Scan for the cell matching the given text and deliver its [X, Y] coordinate at center. 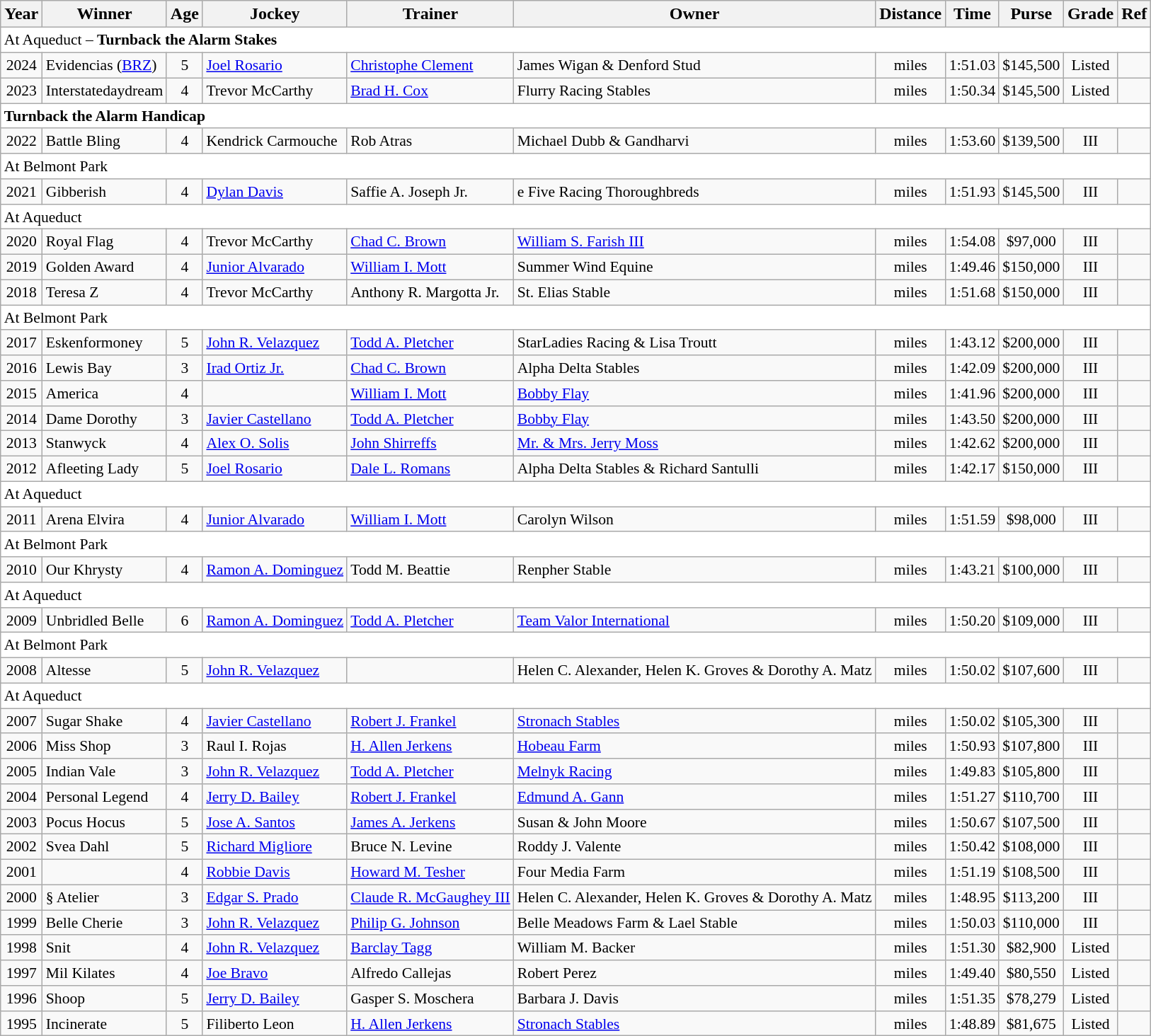
1:42.17 [973, 468]
Shoop [105, 998]
Golden Award [105, 267]
Howard M. Tesher [430, 872]
Dylan Davis [275, 192]
1:42.09 [973, 368]
$82,900 [1031, 948]
Miss Shop [105, 746]
William S. Farish III [695, 242]
2016 [21, 368]
1:51.03 [973, 65]
2015 [21, 393]
2024 [21, 65]
Purse [1031, 14]
2001 [21, 872]
Saffie A. Joseph Jr. [430, 192]
Todd M. Beattie [430, 570]
At Aqueduct – Turnback the Alarm Stakes [576, 40]
St. Elias Stable [695, 292]
2009 [21, 620]
Four Media Farm [695, 872]
$110,700 [1031, 797]
1998 [21, 948]
2023 [21, 91]
Owner [695, 14]
Roddy J. Valente [695, 847]
§ Atelier [105, 897]
Turnback the Alarm Handicap [576, 116]
2011 [21, 519]
1:41.96 [973, 393]
Melnyk Racing [695, 771]
Personal Legend [105, 797]
Mr. & Mrs. Jerry Moss [695, 444]
Grade [1090, 14]
Rob Atras [430, 141]
1999 [21, 923]
1:51.27 [973, 797]
1:50.93 [973, 746]
1:50.42 [973, 847]
1996 [21, 998]
America [105, 393]
Distance [910, 14]
$78,279 [1031, 998]
Jose A. Santos [275, 822]
Anthony R. Margotta Jr. [430, 292]
1:42.62 [973, 444]
Joe Bravo [275, 973]
2021 [21, 192]
Team Valor International [695, 620]
Evidencias (BRZ) [105, 65]
Alpha Delta Stables [695, 368]
Irad Ortiz Jr. [275, 368]
$80,550 [1031, 973]
1:51.30 [973, 948]
1:50.20 [973, 620]
Sugar Shake [105, 721]
1:50.03 [973, 923]
$113,200 [1031, 897]
Battle Bling [105, 141]
$108,000 [1031, 847]
2014 [21, 418]
Renpher Stable [695, 570]
Susan & John Moore [695, 822]
2008 [21, 670]
$109,000 [1031, 620]
1:49.46 [973, 267]
Svea Dahl [105, 847]
Michael Dubb & Gandharvi [695, 141]
Filiberto Leon [275, 1023]
Lewis Bay [105, 368]
1:51.93 [973, 192]
1:43.12 [973, 343]
Interstatedaydream [105, 91]
Eskenformoney [105, 343]
1:54.08 [973, 242]
Mil Kilates [105, 973]
Bruce N. Levine [430, 847]
2007 [21, 721]
StarLadies Racing & Lisa Troutt [695, 343]
1997 [21, 973]
Robbie Davis [275, 872]
Age [184, 14]
Christophe Clement [430, 65]
Alex O. Solis [275, 444]
Alpha Delta Stables & Richard Santulli [695, 468]
Carolyn Wilson [695, 519]
6 [184, 620]
James A. Jerkens [430, 822]
John Shirreffs [430, 444]
Barbara J. Davis [695, 998]
Flurry Racing Stables [695, 91]
Barclay Tagg [430, 948]
Our Khrysty [105, 570]
Richard Migliore [275, 847]
Royal Flag [105, 242]
1:49.83 [973, 771]
Time [973, 14]
2012 [21, 468]
2020 [21, 242]
2004 [21, 797]
Robert Perez [695, 973]
2010 [21, 570]
Edmund A. Gann [695, 797]
$105,300 [1031, 721]
Year [21, 14]
$100,000 [1031, 570]
$98,000 [1031, 519]
Teresa Z [105, 292]
Winner [105, 14]
1:43.50 [973, 418]
Philip G. Johnson [430, 923]
2006 [21, 746]
2003 [21, 822]
1:50.67 [973, 822]
Brad H. Cox [430, 91]
1995 [21, 1023]
1:48.95 [973, 897]
Raul I. Rojas [275, 746]
e Five Racing Thoroughbreds [695, 192]
$108,500 [1031, 872]
Gibberish [105, 192]
Claude R. McGaughey III [430, 897]
1:50.34 [973, 91]
$110,000 [1031, 923]
$139,500 [1031, 141]
Stanwyck [105, 444]
1:51.19 [973, 872]
1:51.68 [973, 292]
$107,500 [1031, 822]
Summer Wind Equine [695, 267]
$97,000 [1031, 242]
2005 [21, 771]
Snit [105, 948]
Hobeau Farm [695, 746]
$107,600 [1031, 670]
Dame Dorothy [105, 418]
$105,800 [1031, 771]
William M. Backer [695, 948]
Arena Elvira [105, 519]
2002 [21, 847]
Dale L. Romans [430, 468]
Pocus Hocus [105, 822]
1:48.89 [973, 1023]
$107,800 [1031, 746]
Belle Meadows Farm & Lael Stable [695, 923]
Altesse [105, 670]
2022 [21, 141]
2019 [21, 267]
1:51.35 [973, 998]
Gasper S. Moschera [430, 998]
Indian Vale [105, 771]
Alfredo Callejas [430, 973]
Ref [1134, 14]
2018 [21, 292]
James Wigan & Denford Stud [695, 65]
Jockey [275, 14]
Belle Cherie [105, 923]
2013 [21, 444]
1:49.40 [973, 973]
Unbridled Belle [105, 620]
Edgar S. Prado [275, 897]
Kendrick Carmouche [275, 141]
Trainer [430, 14]
$81,675 [1031, 1023]
1:53.60 [973, 141]
2000 [21, 897]
2017 [21, 343]
Afleeting Lady [105, 468]
Incinerate [105, 1023]
1:43.21 [973, 570]
1:51.59 [973, 519]
